Return [X, Y] of the center of cell containing provided text 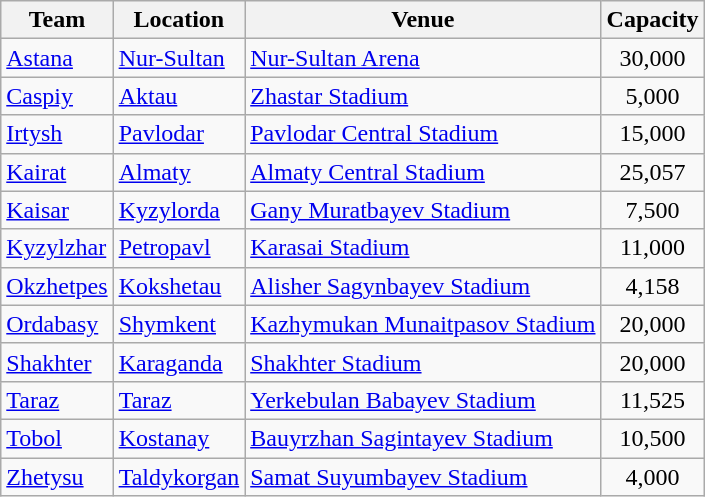
Yerkebulan Babayev Stadium [423, 400]
4,158 [652, 286]
Location [179, 20]
Kyzylorda [179, 210]
Pavlodar [179, 134]
Kyzylzhar [57, 248]
Capacity [652, 20]
30,000 [652, 58]
Kaisar [57, 210]
Aktau [179, 96]
Nur-Sultan Arena [423, 58]
Kokshetau [179, 286]
Kostanay [179, 438]
4,000 [652, 477]
Tobol [57, 438]
11,525 [652, 400]
Okzhetpes [57, 286]
Zhastar Stadium [423, 96]
Almaty Central Stadium [423, 172]
Petropavl [179, 248]
Ordabasy [57, 324]
Zhetysu [57, 477]
Gany Muratbayev Stadium [423, 210]
Karaganda [179, 362]
Alisher Sagynbayev Stadium [423, 286]
Venue [423, 20]
Irtysh [57, 134]
15,000 [652, 134]
Shakhter [57, 362]
Team [57, 20]
Shakhter Stadium [423, 362]
Shymkent [179, 324]
10,500 [652, 438]
Almaty [179, 172]
7,500 [652, 210]
5,000 [652, 96]
Bauyrzhan Sagintayev Stadium [423, 438]
Pavlodar Central Stadium [423, 134]
Taldykorgan [179, 477]
Nur-Sultan [179, 58]
11,000 [652, 248]
Samat Suyumbayev Stadium [423, 477]
Karasai Stadium [423, 248]
Caspiy [57, 96]
25,057 [652, 172]
Kazhymukan Munaitpasov Stadium [423, 324]
Kairat [57, 172]
Astana [57, 58]
